Extract the (x, y) coordinate from the center of the cell holding the provided text.  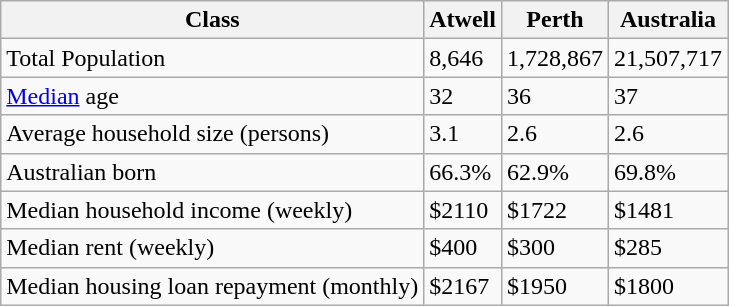
$400 (463, 248)
Median age (212, 96)
$1722 (554, 210)
$1800 (668, 286)
36 (554, 96)
Median household income (weekly) (212, 210)
32 (463, 96)
62.9% (554, 172)
1,728,867 (554, 58)
69.8% (668, 172)
$2110 (463, 210)
Class (212, 20)
8,646 (463, 58)
21,507,717 (668, 58)
$2167 (463, 286)
37 (668, 96)
Total Population (212, 58)
66.3% (463, 172)
$300 (554, 248)
$1481 (668, 210)
Median rent (weekly) (212, 248)
3.1 (463, 134)
Australian born (212, 172)
$1950 (554, 286)
Average household size (persons) (212, 134)
Atwell (463, 20)
Perth (554, 20)
Australia (668, 20)
$285 (668, 248)
Median housing loan repayment (monthly) (212, 286)
